Return the (x, y) coordinate for the center point of the cell that contains the specified text.  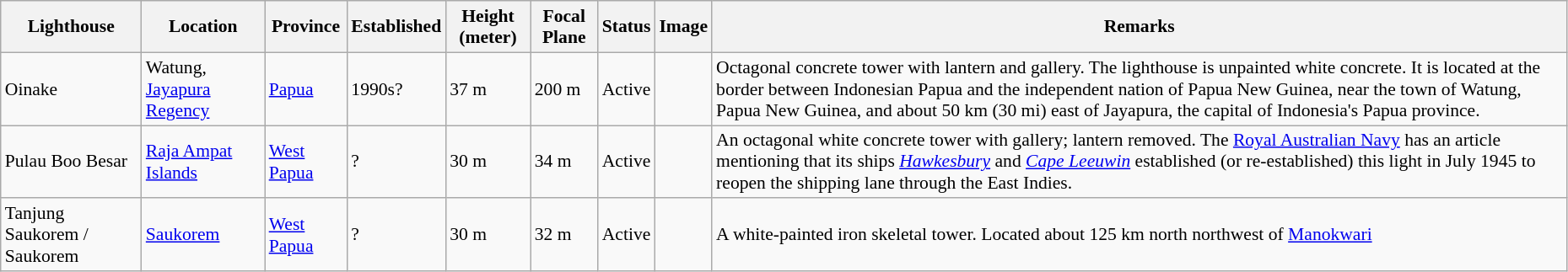
Image (683, 27)
34 m (564, 162)
Watung, Jayapura Regency (203, 89)
Pulau Boo Besar (71, 162)
A white-painted iron skeletal tower. Located about 125 km north northwest of Manokwari (1139, 236)
37 m (488, 89)
Province (306, 27)
Oinake (71, 89)
Papua (306, 89)
1990s? (396, 89)
Status (627, 27)
200 m (564, 89)
Focal Plane (564, 27)
Remarks (1139, 27)
Location (203, 27)
Established (396, 27)
Tanjung Saukorem / Saukorem (71, 236)
Lighthouse (71, 27)
Raja Ampat Islands (203, 162)
Saukorem (203, 236)
32 m (564, 236)
Height (meter) (488, 27)
